Detect which cell encompasses the target text, then output its (x, y) center coordinate. 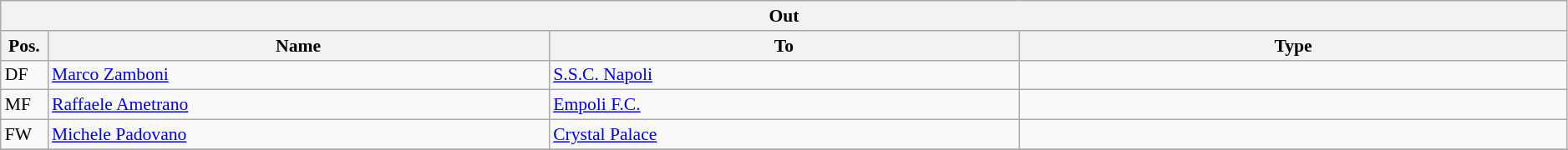
MF (24, 105)
Pos. (24, 46)
Name (298, 46)
S.S.C. Napoli (784, 75)
Michele Padovano (298, 135)
Crystal Palace (784, 135)
To (784, 46)
Out (784, 16)
Type (1293, 46)
Raffaele Ametrano (298, 105)
Marco Zamboni (298, 75)
Empoli F.C. (784, 105)
DF (24, 75)
FW (24, 135)
